Determine the [X, Y] coordinate at the center of the cell enclosing the given text.  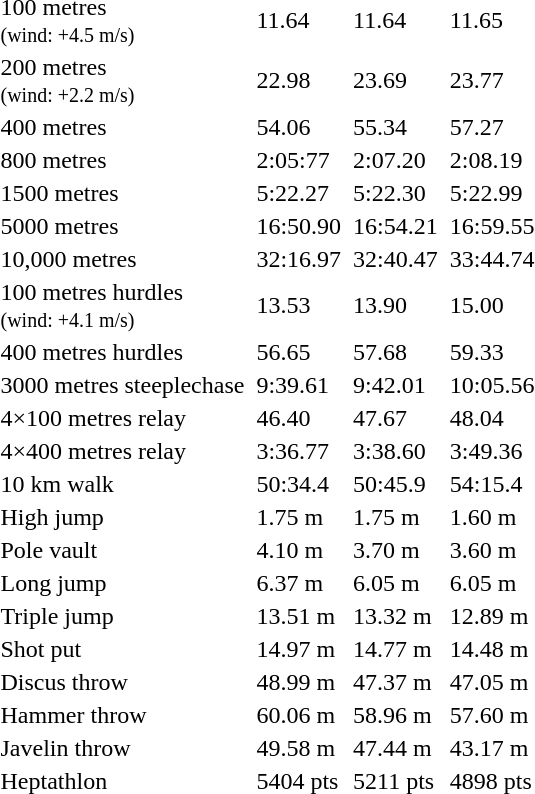
13.90 [396, 306]
9:39.61 [299, 385]
5:22.30 [396, 193]
49.58 m [299, 748]
22.98 [299, 80]
13.53 [299, 306]
14.97 m [299, 649]
32:40.47 [396, 259]
55.34 [396, 127]
9:42.01 [396, 385]
50:34.4 [299, 484]
5:22.27 [299, 193]
47.67 [396, 418]
3:36.77 [299, 451]
3:38.60 [396, 451]
16:54.21 [396, 226]
47.44 m [396, 748]
6.37 m [299, 583]
13.32 m [396, 616]
32:16.97 [299, 259]
50:45.9 [396, 484]
6.05 m [396, 583]
54.06 [299, 127]
14.77 m [396, 649]
48.99 m [299, 682]
58.96 m [396, 715]
3.70 m [396, 550]
23.69 [396, 80]
13.51 m [299, 616]
16:50.90 [299, 226]
4.10 m [299, 550]
47.37 m [396, 682]
57.68 [396, 352]
2:07.20 [396, 160]
60.06 m [299, 715]
46.40 [299, 418]
56.65 [299, 352]
2:05:77 [299, 160]
